Pinpoint the cell where the given text exists, returning its [x, y] midpoint coordinate. 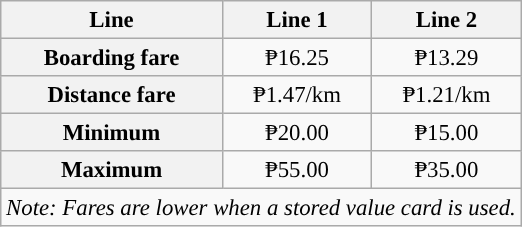
₱16.25 [296, 58]
₱13.29 [446, 58]
Line 1 [296, 20]
Line 2 [446, 20]
₱20.00 [296, 133]
₱1.47/km [296, 95]
Note: Fares are lower when a stored value card is used. [261, 208]
Distance fare [112, 95]
₱35.00 [446, 170]
Line [112, 20]
Maximum [112, 170]
₱15.00 [446, 133]
₱1.21/km [446, 95]
Boarding fare [112, 58]
Minimum [112, 133]
₱55.00 [296, 170]
